Capture the cell that displays the provided text and extract its (x, y) central coordinate. 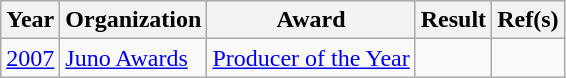
Result (453, 20)
Ref(s) (528, 20)
2007 (30, 58)
Organization (134, 20)
Year (30, 20)
Juno Awards (134, 58)
Producer of the Year (311, 58)
Award (311, 20)
